From the cell containing the given text, extract its center point as (X, Y) coordinate. 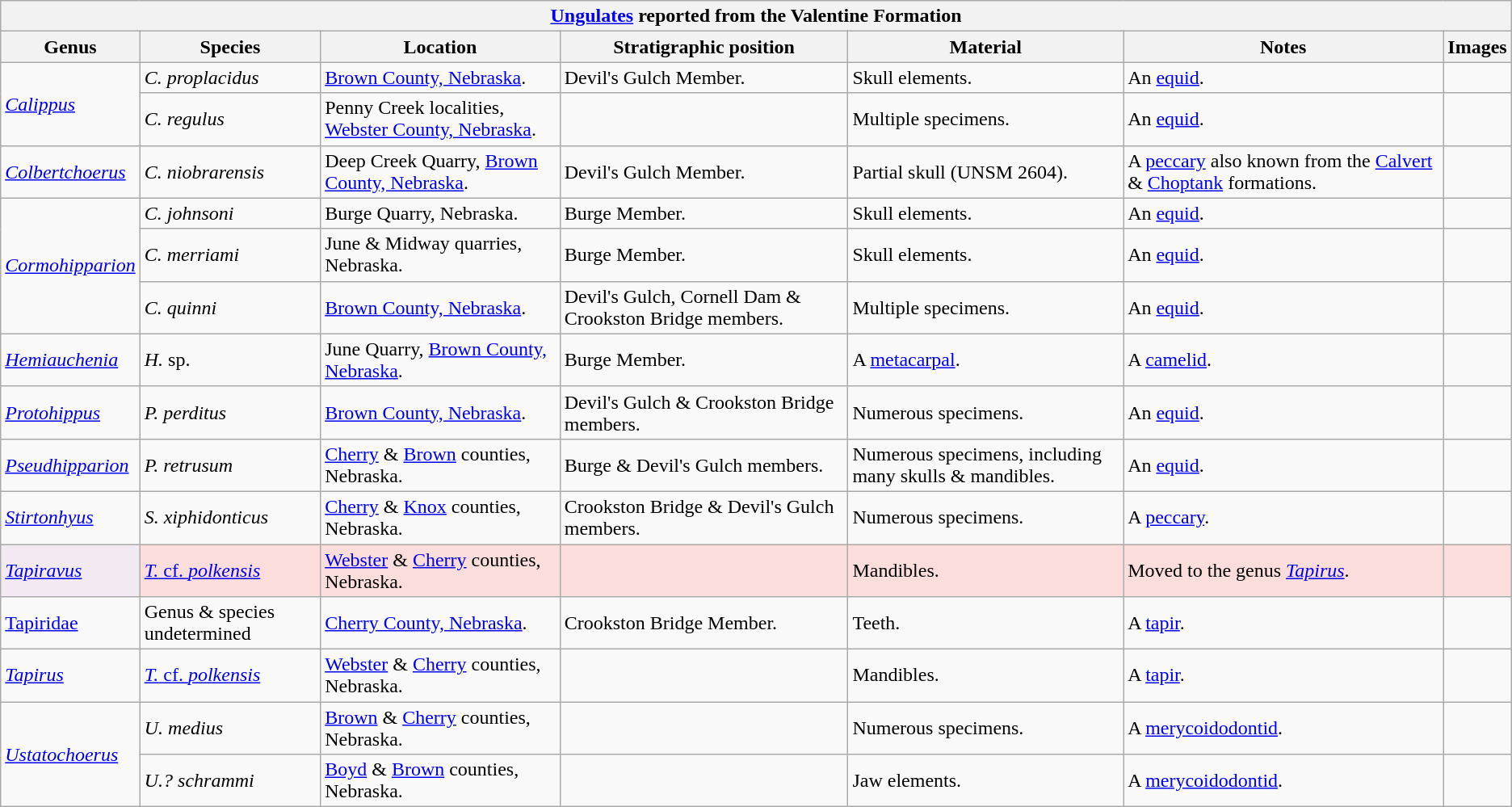
Ungulates reported from the Valentine Formation (756, 16)
Tapiravus (70, 570)
Cherry & Brown counties, Nebraska. (441, 465)
P. retrusum (229, 465)
Partial skull (UNSM 2604). (985, 171)
Protohippus (70, 412)
Brown & Cherry counties, Nebraska. (441, 729)
Calippus (70, 103)
C. regulus (229, 120)
Notes (1283, 47)
A peccary. (1283, 517)
C. johnsoni (229, 213)
Material (985, 47)
A metacarpal. (985, 360)
Tapirus (70, 675)
Stirtonhyus (70, 517)
Genus (70, 47)
C. merriami (229, 255)
Genus & species undetermined (229, 624)
Colbertchoerus (70, 171)
Cormohipparion (70, 266)
June Quarry, Brown County, Nebraska. (441, 360)
Cherry & Knox counties, Nebraska. (441, 517)
Location (441, 47)
C. quinni (229, 307)
Crookston Bridge Member. (704, 624)
Jaw elements. (985, 780)
Images (1477, 47)
C. niobrarensis (229, 171)
Devil's Gulch, Cornell Dam & Crookston Bridge members. (704, 307)
A peccary also known from the Calvert & Choptank formations. (1283, 171)
H. sp. (229, 360)
C. proplacidus (229, 78)
U.? schrammi (229, 780)
Penny Creek localities, Webster County, Nebraska. (441, 120)
Burge & Devil's Gulch members. (704, 465)
Stratigraphic position (704, 47)
Boyd & Brown counties, Nebraska. (441, 780)
S. xiphidonticus (229, 517)
Devil's Gulch & Crookston Bridge members. (704, 412)
Ustatochoerus (70, 754)
Numerous specimens, including many skulls & mandibles. (985, 465)
A camelid. (1283, 360)
Teeth. (985, 624)
Species (229, 47)
Deep Creek Quarry, Brown County, Nebraska. (441, 171)
Burge Quarry, Nebraska. (441, 213)
Hemiauchenia (70, 360)
U. medius (229, 729)
Cherry County, Nebraska. (441, 624)
Moved to the genus Tapirus. (1283, 570)
Crookston Bridge & Devil's Gulch members. (704, 517)
Tapiridae (70, 624)
P. perditus (229, 412)
June & Midway quarries, Nebraska. (441, 255)
Pseudhipparion (70, 465)
